From the cell containing the given text, extract its center point as (X, Y) coordinate. 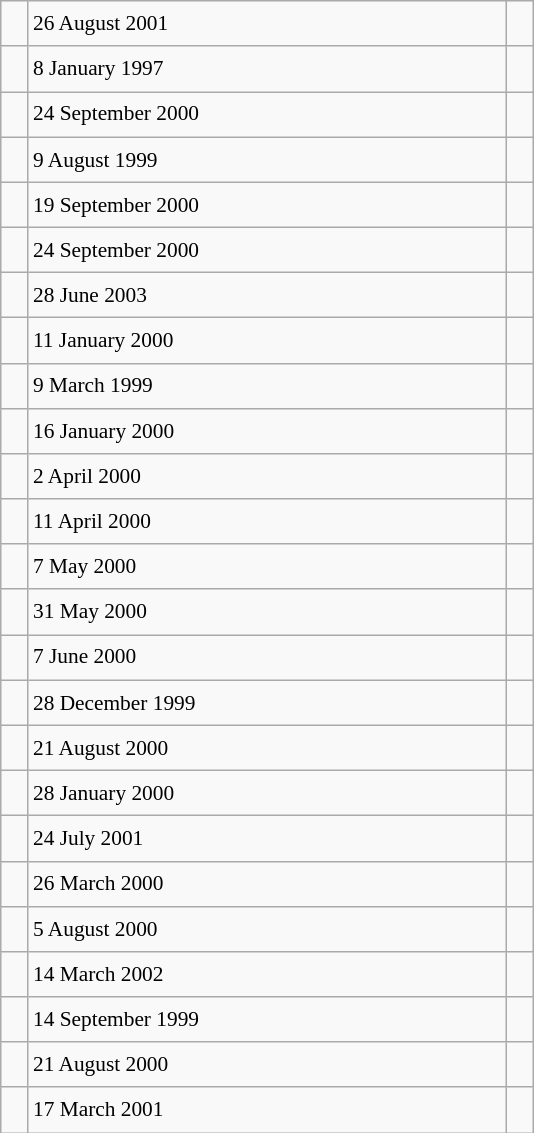
5 August 2000 (267, 928)
14 March 2002 (267, 974)
9 March 1999 (267, 386)
26 March 2000 (267, 884)
8 January 1997 (267, 68)
31 May 2000 (267, 612)
19 September 2000 (267, 204)
11 April 2000 (267, 522)
28 December 1999 (267, 702)
9 August 1999 (267, 160)
28 June 2003 (267, 296)
7 June 2000 (267, 658)
14 September 1999 (267, 1020)
16 January 2000 (267, 430)
2 April 2000 (267, 476)
26 August 2001 (267, 24)
7 May 2000 (267, 566)
24 July 2001 (267, 838)
11 January 2000 (267, 340)
28 January 2000 (267, 792)
17 March 2001 (267, 1110)
